Capture the cell that displays the provided text and extract its [X, Y] central coordinate. 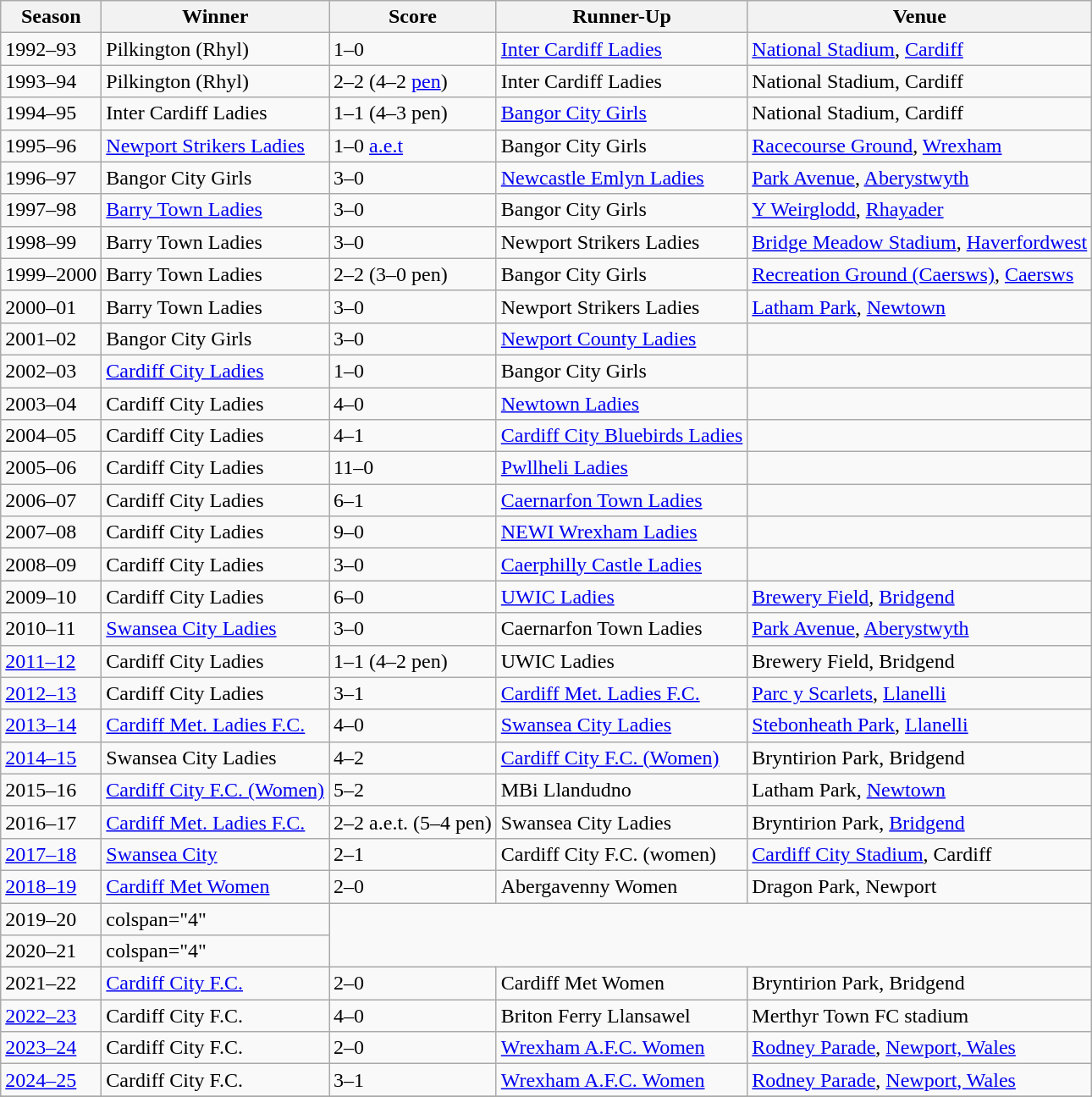
Merthyr Town FC stadium [919, 1016]
MBi Llandudno [621, 790]
2018–19 [51, 886]
2001–02 [51, 339]
Bridge Meadow Stadium, Haverfordwest [919, 242]
2014–15 [51, 758]
Caerphilly Castle Ladies [621, 565]
2–2 a.e.t. (5–4 pen) [413, 822]
Cardiff City Stadium, Cardiff [919, 854]
1998–99 [51, 242]
Newtown Ladies [621, 404]
2005–06 [51, 468]
2011–12 [51, 661]
2024–25 [51, 1080]
2023–24 [51, 1048]
2015–16 [51, 790]
1993–94 [51, 81]
Dragon Park, Newport [919, 886]
Cardiff City Bluebirds Ladies [621, 436]
9–0 [413, 532]
Newcastle Emlyn Ladies [621, 178]
2009–10 [51, 597]
2–1 [413, 854]
Winner [215, 17]
2010–11 [51, 629]
NEWI Wrexham Ladies [621, 532]
Pwllheli Ladies [621, 468]
2007–08 [51, 532]
2022–23 [51, 1016]
Racecourse Ground, Wrexham [919, 146]
2003–04 [51, 404]
2017–18 [51, 854]
Recreation Ground (Caersws), Caersws [919, 274]
Season [51, 17]
Briton Ferry Llansawel [621, 1016]
1992–93 [51, 49]
5–2 [413, 790]
1995–96 [51, 146]
Swansea City [215, 854]
2002–03 [51, 371]
2006–07 [51, 500]
1999–2000 [51, 274]
2004–05 [51, 436]
Y Weirglodd, Rhayader [919, 210]
Cardiff City F.C. (women) [621, 854]
2012–13 [51, 693]
Abergavenny Women [621, 886]
2013–14 [51, 725]
6–1 [413, 500]
2019–20 [51, 918]
Newport County Ladies [621, 339]
1–0 a.e.t [413, 146]
Stebonheath Park, Llanelli [919, 725]
2000–01 [51, 306]
2008–09 [51, 565]
2–2 (4–2 pen) [413, 81]
1997–98 [51, 210]
1–1 (4–2 pen) [413, 661]
Venue [919, 17]
2020–21 [51, 951]
Parc y Scarlets, Llanelli [919, 693]
2021–22 [51, 984]
2016–17 [51, 822]
1996–97 [51, 178]
4–2 [413, 758]
1994–95 [51, 113]
4–1 [413, 436]
Score [413, 17]
Runner-Up [621, 17]
2–2 (3–0 pen) [413, 274]
11–0 [413, 468]
6–0 [413, 597]
1–1 (4–3 pen) [413, 113]
